Capture the cell that displays the provided text and extract its (X, Y) central coordinate. 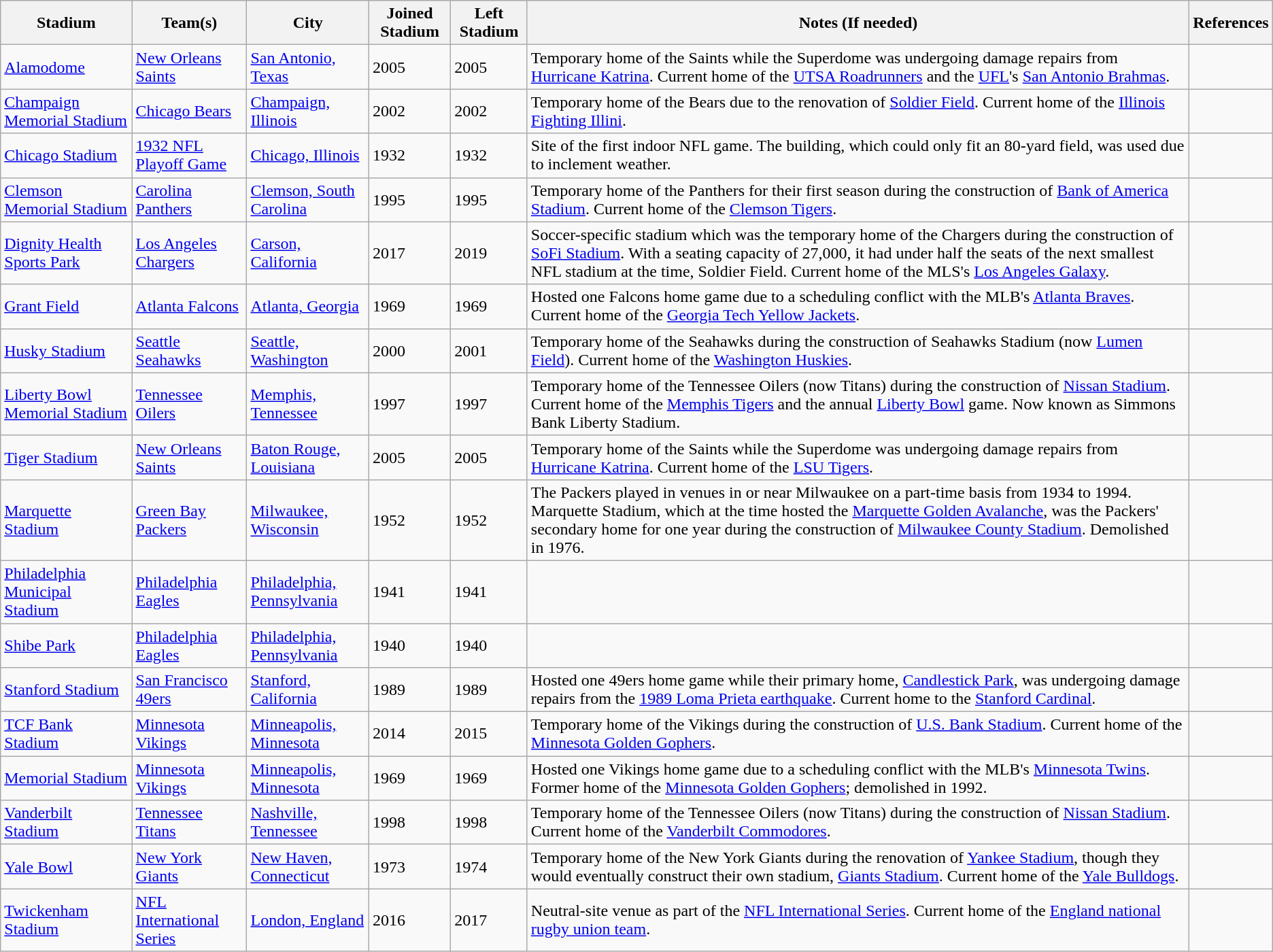
Chicago, Illinois (307, 155)
Hosted one Falcons home game due to a scheduling conflict with the MLB's Atlanta Braves. Current home of the Georgia Tech Yellow Jackets. (858, 306)
Milwaukee, Wisconsin (307, 520)
2000 (409, 351)
1974 (490, 866)
2001 (490, 351)
New York Giants (189, 866)
Joined Stadium (409, 23)
Nashville, Tennessee (307, 823)
New Haven, Connecticut (307, 866)
Champaign, Illinois (307, 112)
Atlanta Falcons (189, 306)
1973 (409, 866)
Team(s) (189, 23)
Champaign Memorial Stadium (67, 112)
TCF Bank Stadium (67, 734)
City (307, 23)
Temporary home of the Saints while the Superdome was undergoing damage repairs from Hurricane Katrina. Current home of the LSU Tigers. (858, 457)
Yale Bowl (67, 866)
Left Stadium (490, 23)
Husky Stadium (67, 351)
Notes (If needed) (858, 23)
Grant Field (67, 306)
Tiger Stadium (67, 457)
Philadelphia Municipal Stadium (67, 592)
Temporary home of the Bears due to the renovation of Soldier Field. Current home of the Illinois Fighting Illini. (858, 112)
Liberty Bowl Memorial Stadium (67, 404)
Vanderbilt Stadium (67, 823)
Twickenham Stadium (67, 920)
Memorial Stadium (67, 778)
Stanford, California (307, 690)
Chicago Stadium (67, 155)
Chicago Bears (189, 112)
Seattle, Washington (307, 351)
Los Angeles Chargers (189, 253)
1932 NFL Playoff Game (189, 155)
Tennessee Oilers (189, 404)
Dignity Health Sports Park (67, 253)
Temporary home of the Vikings during the construction of U.S. Bank Stadium. Current home of the Minnesota Golden Gophers. (858, 734)
Clemson, South Carolina (307, 200)
NFL International Series (189, 920)
London, England (307, 920)
Atlanta, Georgia (307, 306)
Green Bay Packers (189, 520)
Memphis, Tennessee (307, 404)
San Antonio, Texas (307, 67)
Temporary home of the Seahawks during the construction of Seahawks Stadium (now Lumen Field). Current home of the Washington Huskies. (858, 351)
Temporary home of the Tennessee Oilers (now Titans) during the construction of Nissan Stadium. Current home of the Vanderbilt Commodores. (858, 823)
Marquette Stadium (67, 520)
Carolina Panthers (189, 200)
Stanford Stadium (67, 690)
Neutral-site venue as part of the NFL International Series. Current home of the England national rugby union team. (858, 920)
Alamodome (67, 67)
References (1231, 23)
Site of the first indoor NFL game. The building, which could only fit an 80-yard field, was used due to inclement weather. (858, 155)
Baton Rouge, Louisiana (307, 457)
2015 (490, 734)
Clemson Memorial Stadium (67, 200)
2016 (409, 920)
San Francisco 49ers (189, 690)
Shibe Park (67, 645)
2019 (490, 253)
Seattle Seahawks (189, 351)
Temporary home of the Panthers for their first season during the construction of Bank of America Stadium. Current home of the Clemson Tigers. (858, 200)
Stadium (67, 23)
Tennessee Titans (189, 823)
2014 (409, 734)
Carson, California (307, 253)
